Extract the [X, Y] coordinate from the center of the cell holding the provided text.  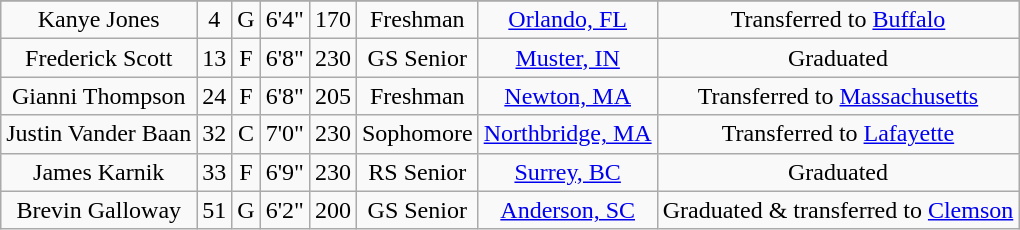
Newton, MA [568, 96]
205 [332, 96]
Brevin Galloway [99, 210]
33 [214, 172]
Muster, IN [568, 58]
13 [214, 58]
170 [332, 20]
Orlando, FL [568, 20]
C [246, 134]
4 [214, 20]
Frederick Scott [99, 58]
Graduated & transferred to Clemson [838, 210]
Transferred to Lafayette [838, 134]
James Karnik [99, 172]
6'9" [284, 172]
32 [214, 134]
Sophomore [417, 134]
RS Senior [417, 172]
Surrey, BC [568, 172]
Transferred to Buffalo [838, 20]
Transferred to Massachusetts [838, 96]
Anderson, SC [568, 210]
6'2" [284, 210]
7'0" [284, 134]
Northbridge, MA [568, 134]
Justin Vander Baan [99, 134]
Gianni Thompson [99, 96]
6'4" [284, 20]
51 [214, 210]
Kanye Jones [99, 20]
200 [332, 210]
24 [214, 96]
